Capture the cell that displays the provided text and extract its (x, y) central coordinate. 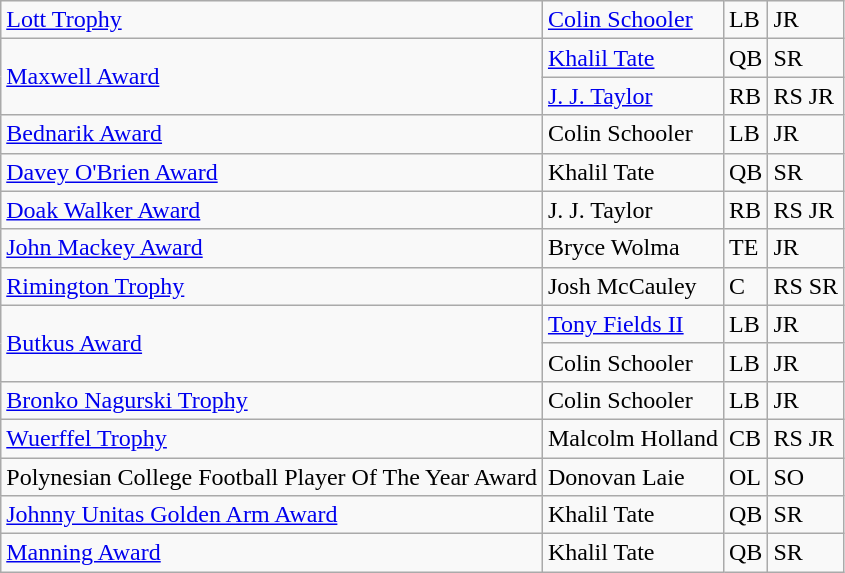
John Mackey Award (272, 248)
OL (745, 477)
Doak Walker Award (272, 210)
Davey O'Brien Award (272, 172)
Bryce Wolma (632, 248)
Maxwell Award (272, 77)
SO (806, 477)
TE (745, 248)
Polynesian College Football Player Of The Year Award (272, 477)
Malcolm Holland (632, 438)
Wuerffel Trophy (272, 438)
Rimington Trophy (272, 286)
Lott Trophy (272, 20)
Josh McCauley (632, 286)
RS SR (806, 286)
Butkus Award (272, 343)
Tony Fields II (632, 324)
CB (745, 438)
Bednarik Award (272, 134)
Manning Award (272, 553)
C (745, 286)
Bronko Nagurski Trophy (272, 400)
Johnny Unitas Golden Arm Award (272, 515)
Donovan Laie (632, 477)
